Locate the cell with the specified text and output its (x, y) center coordinate. 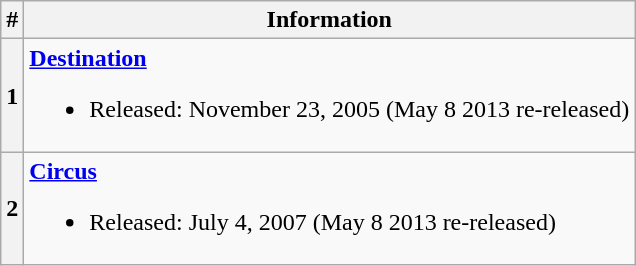
1 (12, 96)
# (12, 20)
DestinationReleased: November 23, 2005 (May 8 2013 re-released) (330, 96)
CircusReleased: July 4, 2007 (May 8 2013 re-released) (330, 208)
Information (330, 20)
2 (12, 208)
